Detect which cell encompasses the target text, then output its [x, y] center coordinate. 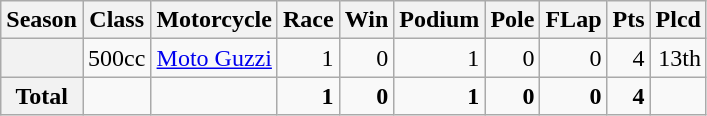
Season [42, 20]
Pole [512, 20]
Motorcycle [214, 20]
Race [308, 20]
13th [678, 58]
Total [42, 96]
500cc [116, 58]
FLap [574, 20]
Pts [628, 20]
Class [116, 20]
Win [366, 20]
Plcd [678, 20]
Moto Guzzi [214, 58]
Podium [440, 20]
